Identify which cell holds the provided text, then report its (x, y) central coordinate. 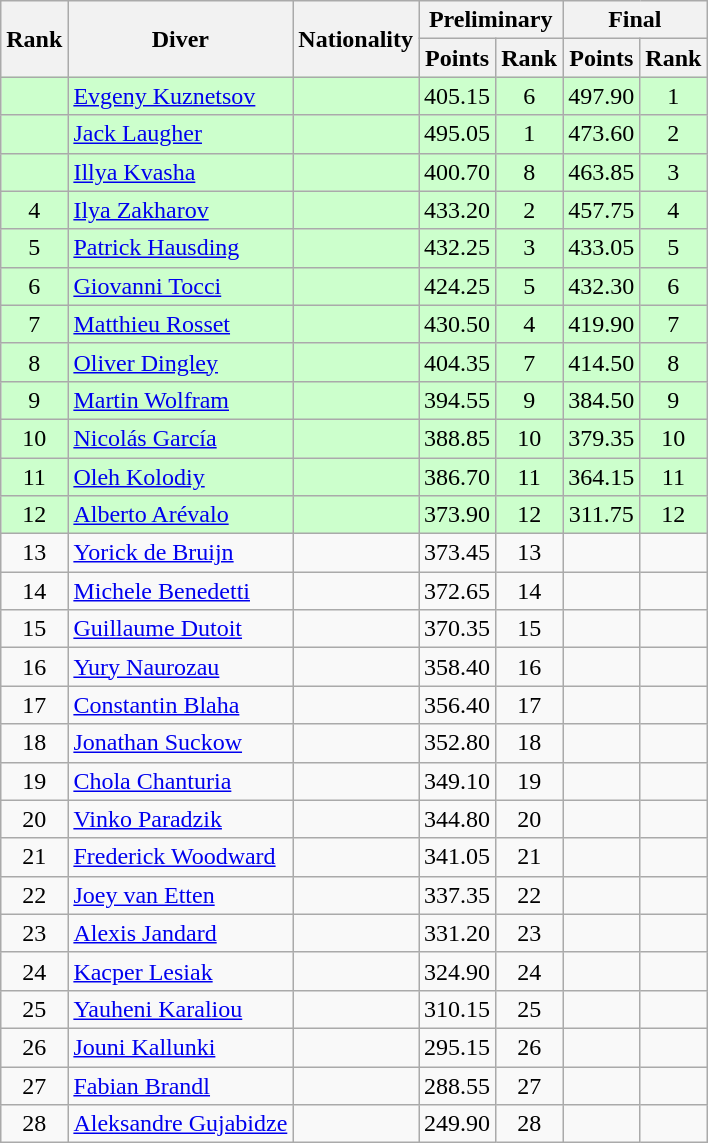
495.05 (458, 134)
Jack Laugher (180, 134)
364.15 (602, 477)
Alberto Arévalo (180, 515)
Jouni Kallunki (180, 1047)
373.90 (458, 515)
433.05 (602, 248)
324.90 (458, 971)
Frederick Woodward (180, 857)
497.90 (602, 96)
Fabian Brandl (180, 1085)
430.50 (458, 324)
Oleh Kolodiy (180, 477)
356.40 (458, 705)
Preliminary (491, 20)
424.25 (458, 286)
Martin Wolfram (180, 400)
400.70 (458, 172)
Jonathan Suckow (180, 743)
311.75 (602, 515)
Yauheni Karaliou (180, 1009)
Patrick Hausding (180, 248)
249.90 (458, 1124)
Illya Kvasha (180, 172)
404.35 (458, 362)
310.15 (458, 1009)
433.20 (458, 210)
295.15 (458, 1047)
Ilya Zakharov (180, 210)
Nationality (356, 39)
370.35 (458, 629)
432.30 (602, 286)
358.40 (458, 667)
372.65 (458, 591)
405.15 (458, 96)
Constantin Blaha (180, 705)
337.35 (458, 895)
394.55 (458, 400)
Oliver Dingley (180, 362)
Diver (180, 39)
Vinko Paradzik (180, 819)
Kacper Lesiak (180, 971)
Alexis Jandard (180, 933)
Giovanni Tocci (180, 286)
373.45 (458, 553)
Joey van Etten (180, 895)
Guillaume Dutoit (180, 629)
Final (635, 20)
457.75 (602, 210)
379.35 (602, 438)
344.80 (458, 819)
386.70 (458, 477)
473.60 (602, 134)
Matthieu Rosset (180, 324)
341.05 (458, 857)
Chola Chanturia (180, 781)
288.55 (458, 1085)
349.10 (458, 781)
Evgeny Kuznetsov (180, 96)
331.20 (458, 933)
Yury Naurozau (180, 667)
Aleksandre Gujabidze (180, 1124)
Yorick de Bruijn (180, 553)
419.90 (602, 324)
388.85 (458, 438)
Nicolás García (180, 438)
352.80 (458, 743)
414.50 (602, 362)
384.50 (602, 400)
432.25 (458, 248)
463.85 (602, 172)
Michele Benedetti (180, 591)
